Return the [x, y] coordinate for the center point of the cell that contains the specified text.  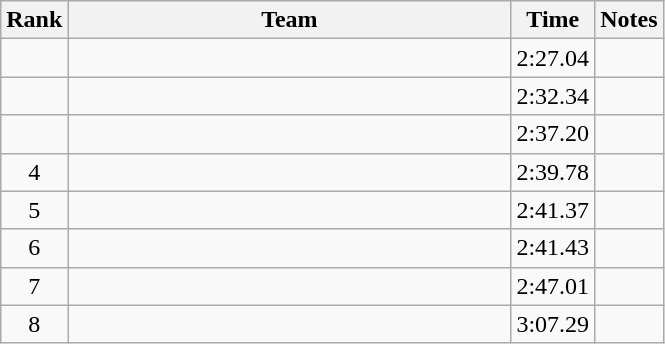
2:32.34 [553, 96]
7 [34, 286]
8 [34, 324]
4 [34, 172]
2:41.43 [553, 248]
Time [553, 20]
5 [34, 210]
2:39.78 [553, 172]
2:37.20 [553, 134]
Team [290, 20]
2:41.37 [553, 210]
3:07.29 [553, 324]
2:27.04 [553, 58]
Notes [629, 20]
6 [34, 248]
2:47.01 [553, 286]
Rank [34, 20]
